Find where the given text appears and provide that cell's center as [X, Y] coordinate. 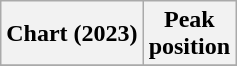
Peakposition [189, 34]
Chart (2023) [72, 34]
